Output the [X, Y] coordinate of the center of the cell containing the given text.  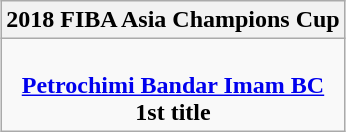
Petrochimi Bandar Imam BC1st title [174, 85]
2018 FIBA Asia Champions Cup [174, 20]
